From the cell containing the given text, extract its center point as [x, y] coordinate. 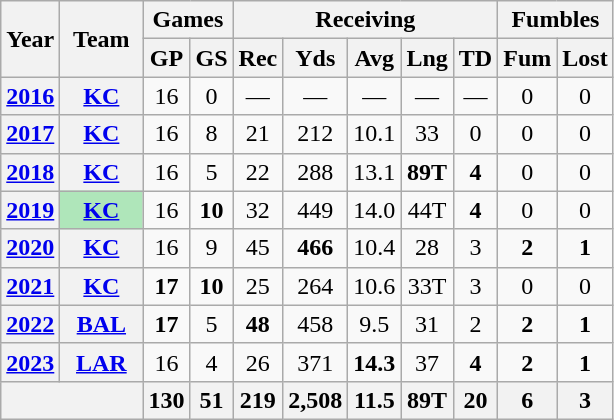
2,508 [316, 400]
6 [528, 400]
288 [316, 172]
Fum [528, 58]
Team [102, 39]
264 [316, 286]
25 [258, 286]
21 [258, 134]
219 [258, 400]
Yds [316, 58]
Receiving [366, 20]
2018 [30, 172]
2017 [30, 134]
371 [316, 362]
51 [212, 400]
Lng [427, 58]
44T [427, 210]
33 [427, 134]
449 [316, 210]
2022 [30, 324]
LAR [102, 362]
2021 [30, 286]
10.6 [374, 286]
Games [188, 20]
10.1 [374, 134]
14.3 [374, 362]
TD [475, 58]
458 [316, 324]
31 [427, 324]
32 [258, 210]
48 [258, 324]
9 [212, 248]
26 [258, 362]
Rec [258, 58]
20 [475, 400]
8 [212, 134]
212 [316, 134]
9.5 [374, 324]
Avg [374, 58]
28 [427, 248]
466 [316, 248]
2020 [30, 248]
Year [30, 39]
13.1 [374, 172]
22 [258, 172]
2019 [30, 210]
Fumbles [556, 20]
37 [427, 362]
GP [166, 58]
Lost [585, 58]
11.5 [374, 400]
10.4 [374, 248]
2016 [30, 96]
130 [166, 400]
33T [427, 286]
14.0 [374, 210]
BAL [102, 324]
45 [258, 248]
2023 [30, 362]
GS [212, 58]
